Extract the [x, y] coordinate from the center of the cell holding the provided text.  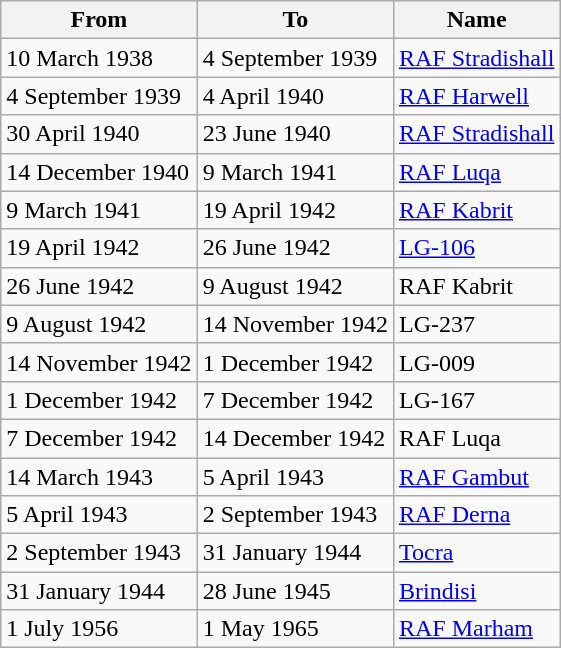
LG-167 [476, 400]
RAF Harwell [476, 96]
RAF Marham [476, 629]
14 March 1943 [99, 477]
RAF Gambut [476, 477]
30 April 1940 [99, 134]
1 July 1956 [99, 629]
LG-106 [476, 248]
LG-237 [476, 324]
LG-009 [476, 362]
14 December 1942 [295, 438]
10 March 1938 [99, 58]
Brindisi [476, 591]
To [295, 20]
Tocra [476, 553]
RAF Derna [476, 515]
From [99, 20]
Name [476, 20]
28 June 1945 [295, 591]
4 April 1940 [295, 96]
23 June 1940 [295, 134]
1 May 1965 [295, 629]
14 December 1940 [99, 172]
